From the cell containing the given text, extract its center point as (x, y) coordinate. 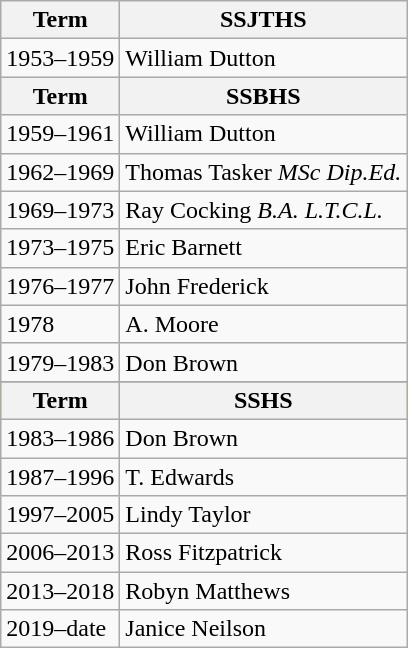
1978 (60, 324)
2019–date (60, 629)
Robyn Matthews (264, 591)
2013–2018 (60, 591)
SSJTHS (264, 20)
1953–1959 (60, 58)
1976–1977 (60, 286)
SSBHS (264, 96)
1979–1983 (60, 362)
Janice Neilson (264, 629)
T. Edwards (264, 477)
1997–2005 (60, 515)
1973–1975 (60, 248)
SSHS (264, 400)
1983–1986 (60, 438)
Lindy Taylor (264, 515)
2006–2013 (60, 553)
Eric Barnett (264, 248)
John Frederick (264, 286)
Ray Cocking B.A. L.T.C.L. (264, 210)
A. Moore (264, 324)
1962–1969 (60, 172)
1969–1973 (60, 210)
1959–1961 (60, 134)
1987–1996 (60, 477)
Ross Fitzpatrick (264, 553)
Thomas Tasker MSc Dip.Ed. (264, 172)
